Identify which cell holds the provided text, then report its (x, y) central coordinate. 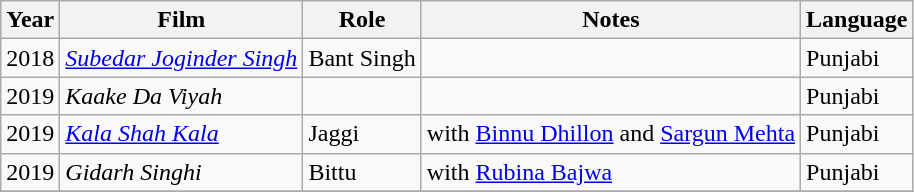
Kala Shah Kala (182, 134)
Bant Singh (362, 58)
Jaggi (362, 134)
Notes (610, 20)
2018 (30, 58)
Kaake Da Viyah (182, 96)
Bittu (362, 172)
Gidarh Singhi (182, 172)
with Rubina Bajwa (610, 172)
Year (30, 20)
with Binnu Dhillon and Sargun Mehta (610, 134)
Film (182, 20)
Language (857, 20)
Subedar Joginder Singh (182, 58)
Role (362, 20)
